Extract the (x, y) coordinate from the center of the cell holding the provided text.  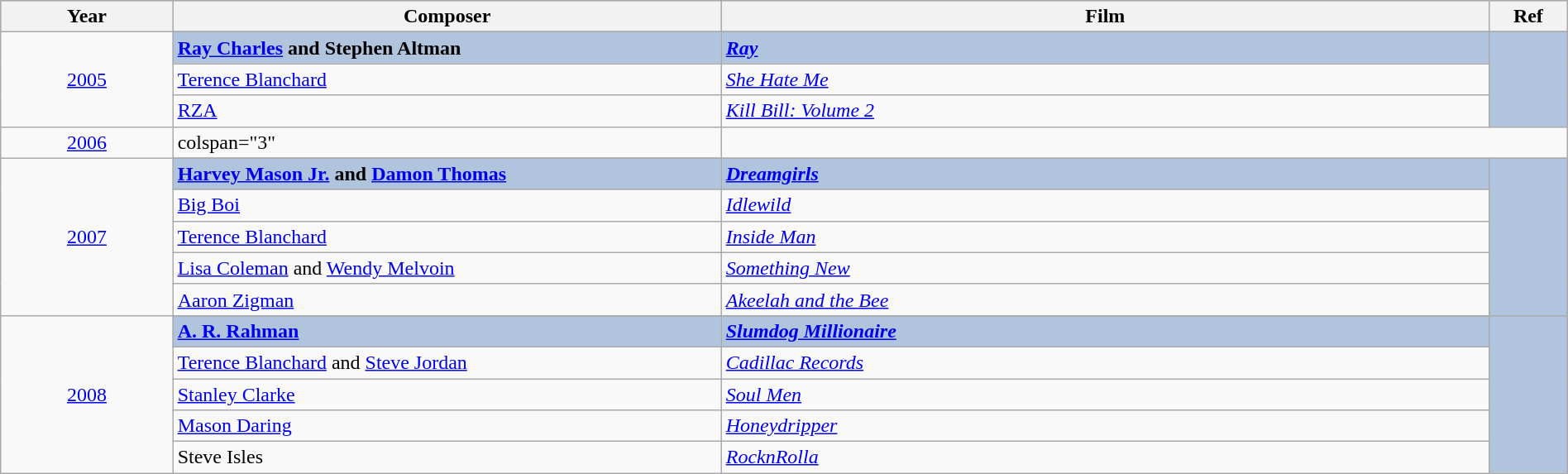
Stanley Clarke (447, 395)
Honeydripper (1105, 426)
RocknRolla (1105, 457)
2005 (87, 79)
Ref (1528, 17)
Something New (1105, 268)
Film (1105, 17)
Ray Charles and Stephen Altman (447, 48)
Harvey Mason Jr. and Damon Thomas (447, 174)
Slumdog Millionaire (1105, 331)
2006 (87, 142)
2007 (87, 237)
Soul Men (1105, 395)
A. R. Rahman (447, 331)
Cadillac Records (1105, 362)
Composer (447, 17)
Idlewild (1105, 205)
Mason Daring (447, 426)
Big Boi (447, 205)
Steve Isles (447, 457)
She Hate Me (1105, 79)
Akeelah and the Bee (1105, 299)
2008 (87, 394)
Lisa Coleman and Wendy Melvoin (447, 268)
colspan="3" (447, 142)
Ray (1105, 48)
Aaron Zigman (447, 299)
Year (87, 17)
Inside Man (1105, 237)
Terence Blanchard and Steve Jordan (447, 362)
RZA (447, 111)
Dreamgirls (1105, 174)
Kill Bill: Volume 2 (1105, 111)
